Locate the cell with the specified text and output its (x, y) center coordinate. 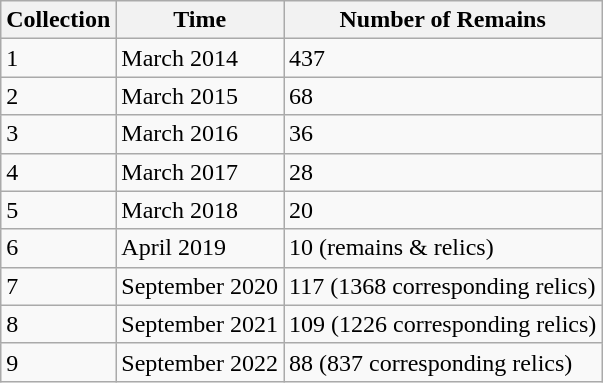
April 2019 (200, 248)
68 (443, 96)
Time (200, 20)
7 (58, 286)
3 (58, 134)
March 2014 (200, 58)
117 (1368 corresponding relics) (443, 286)
March 2016 (200, 134)
5 (58, 210)
10 (remains & relics) (443, 248)
28 (443, 172)
September 2022 (200, 362)
4 (58, 172)
437 (443, 58)
109 (1226 corresponding relics) (443, 324)
9 (58, 362)
20 (443, 210)
March 2018 (200, 210)
2 (58, 96)
Collection (58, 20)
September 2020 (200, 286)
1 (58, 58)
Number of Remains (443, 20)
September 2021 (200, 324)
6 (58, 248)
March 2015 (200, 96)
March 2017 (200, 172)
88 (837 corresponding relics) (443, 362)
8 (58, 324)
36 (443, 134)
